Scan for the cell matching the given text and deliver its (x, y) coordinate at center. 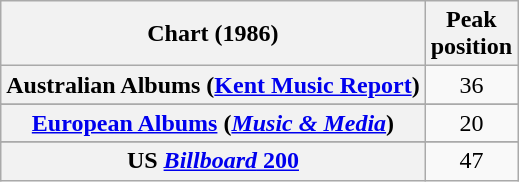
47 (471, 161)
US Billboard 200 (213, 161)
36 (471, 85)
Chart (1986) (213, 34)
European Albums (Music & Media) (213, 123)
Peakposition (471, 34)
Australian Albums (Kent Music Report) (213, 85)
20 (471, 123)
